Pinpoint the cell where the given text exists, returning its (X, Y) midpoint coordinate. 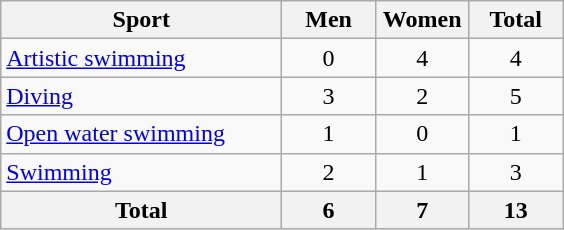
Artistic swimming (142, 58)
Men (329, 20)
6 (329, 210)
5 (516, 96)
Swimming (142, 172)
Women (422, 20)
13 (516, 210)
7 (422, 210)
Sport (142, 20)
Open water swimming (142, 134)
Diving (142, 96)
